From the cell containing the given text, extract its center point as [x, y] coordinate. 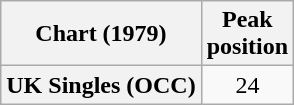
Chart (1979) [101, 34]
24 [247, 85]
UK Singles (OCC) [101, 85]
Peakposition [247, 34]
